Determine the [x, y] coordinate at the center of the cell enclosing the given text.  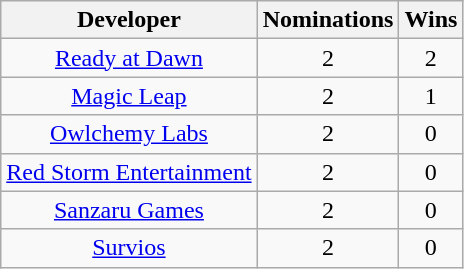
Owlchemy Labs [129, 134]
Ready at Dawn [129, 58]
Survios [129, 248]
1 [431, 96]
Red Storm Entertainment [129, 172]
Magic Leap [129, 96]
Wins [431, 20]
Developer [129, 20]
Nominations [328, 20]
Sanzaru Games [129, 210]
